Extract the [X, Y] coordinate from the center of the cell holding the provided text.  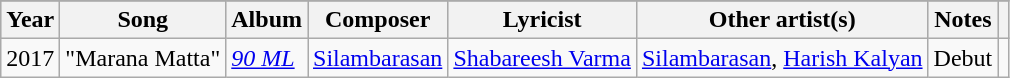
Silambarasan, Harish Kalyan [782, 58]
Year [30, 20]
Debut [963, 58]
Shabareesh Varma [542, 58]
"Marana Matta" [143, 58]
Song [143, 20]
Other artist(s) [782, 20]
Silambarasan [378, 58]
Composer [378, 20]
Lyricist [542, 20]
90 ML [267, 58]
Album [267, 20]
2017 [30, 58]
Notes [963, 20]
